Output the [X, Y] coordinate of the center of the cell containing the given text.  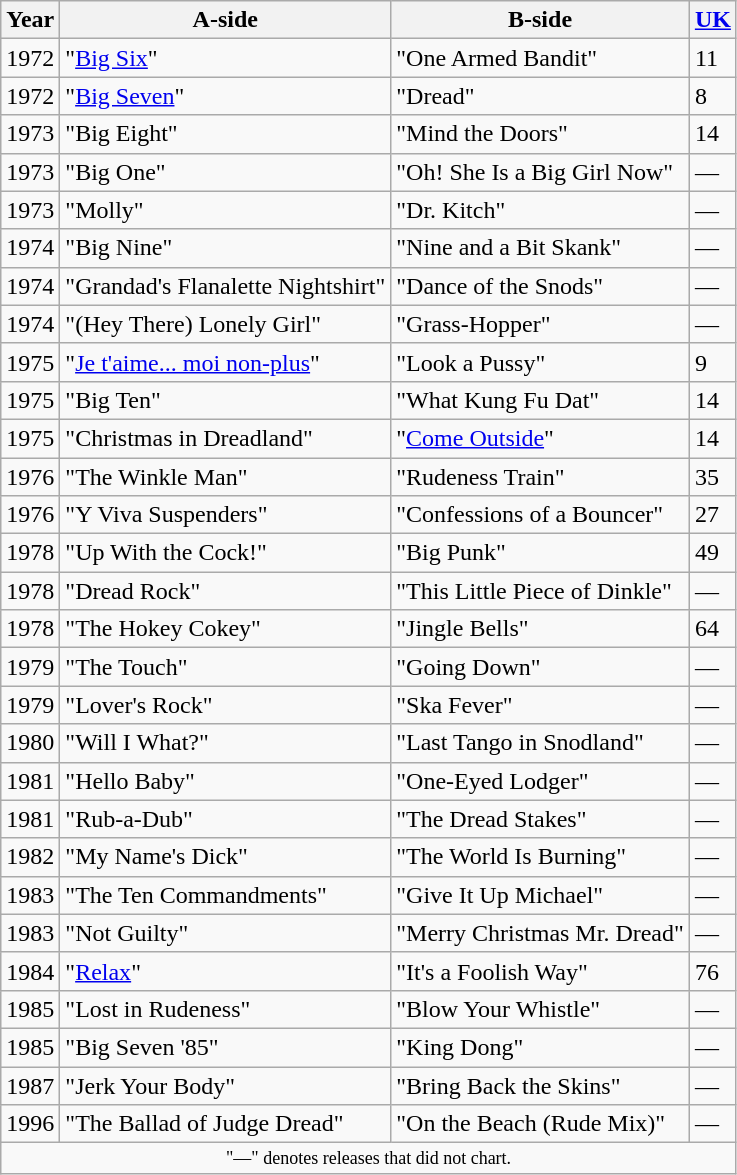
"Last Tango in Snodland" [540, 743]
"Look a Pussy" [540, 362]
"Come Outside" [540, 438]
9 [712, 362]
"Nine and a Bit Skank" [540, 248]
"It's a Foolish Way" [540, 971]
"(Hey There) Lonely Girl" [226, 324]
"Big Nine" [226, 248]
"On the Beach (Rude Mix)" [540, 1124]
"The World Is Burning" [540, 857]
76 [712, 971]
"This Little Piece of Dinkle" [540, 591]
"—" denotes releases that did not chart. [369, 1158]
"One-Eyed Lodger" [540, 781]
1987 [30, 1085]
"Big Punk" [540, 553]
"Mind the Doors" [540, 134]
"Dr. Kitch" [540, 210]
"Give It Up Michael" [540, 895]
"King Dong" [540, 1047]
1980 [30, 743]
"The Ballad of Judge Dread" [226, 1124]
"Oh! She Is a Big Girl Now" [540, 172]
"Hello Baby" [226, 781]
"Confessions of a Bouncer" [540, 515]
Year [30, 20]
1982 [30, 857]
"Lover's Rock" [226, 705]
"Big Ten" [226, 400]
35 [712, 477]
"Christmas in Dreadland" [226, 438]
"Up With the Cock!" [226, 553]
"One Armed Bandit" [540, 58]
"Grandad's Flanalette Nightshirt" [226, 286]
"Big Eight" [226, 134]
"The Ten Commandments" [226, 895]
"Jerk Your Body" [226, 1085]
49 [712, 553]
"Big Six" [226, 58]
"Lost in Rudeness" [226, 1009]
UK [712, 20]
"Je t'aime... moi non-plus" [226, 362]
"The Touch" [226, 667]
"Ska Fever" [540, 705]
"What Kung Fu Dat" [540, 400]
"Big Seven" [226, 96]
"Y Viva Suspenders" [226, 515]
1984 [30, 971]
"My Name's Dick" [226, 857]
1996 [30, 1124]
"The Hokey Cokey" [226, 629]
"Rub-a-Dub" [226, 819]
"Merry Christmas Mr. Dread" [540, 933]
A-side [226, 20]
"Rudeness Train" [540, 477]
"Blow Your Whistle" [540, 1009]
"The Winkle Man" [226, 477]
"The Dread Stakes" [540, 819]
"Grass-Hopper" [540, 324]
27 [712, 515]
64 [712, 629]
"Will I What?" [226, 743]
"Jingle Bells" [540, 629]
"Molly" [226, 210]
"Dance of the Snods" [540, 286]
"Big One" [226, 172]
"Not Guilty" [226, 933]
"Relax" [226, 971]
"Big Seven '85" [226, 1047]
"Bring Back the Skins" [540, 1085]
"Dread Rock" [226, 591]
B-side [540, 20]
11 [712, 58]
8 [712, 96]
"Going Down" [540, 667]
"Dread" [540, 96]
